Detect which cell encompasses the target text, then output its (x, y) center coordinate. 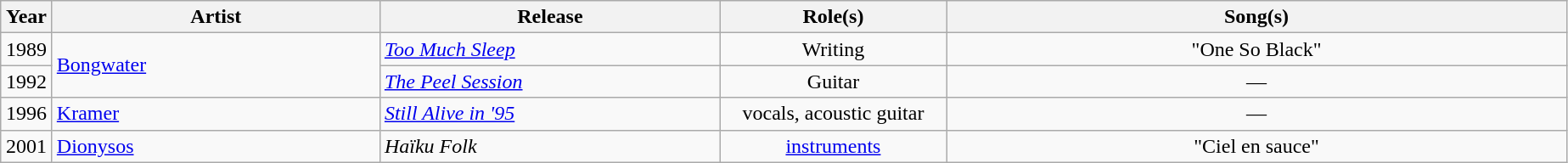
1996 (27, 114)
Dionysos (216, 146)
Role(s) (833, 17)
1992 (27, 81)
vocals, acoustic guitar (833, 114)
The Peel Session (550, 81)
Writing (833, 49)
"Ciel en sauce" (1256, 146)
instruments (833, 146)
Kramer (216, 114)
Guitar (833, 81)
Release (550, 17)
Year (27, 17)
Still Alive in '95 (550, 114)
Too Much Sleep (550, 49)
Song(s) (1256, 17)
Haïku Folk (550, 146)
Artist (216, 17)
"One So Black" (1256, 49)
1989 (27, 49)
Bongwater (216, 65)
2001 (27, 146)
